Return the [X, Y] coordinate for the center point of the cell that contains the specified text.  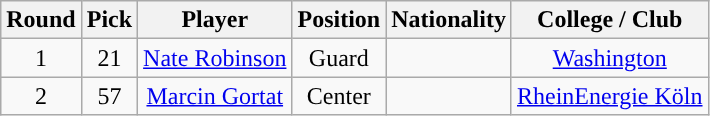
21 [109, 58]
College / Club [610, 20]
Nate Robinson [215, 58]
Pick [109, 20]
Guard [339, 58]
Round [41, 20]
Marcin Gortat [215, 96]
RheinEnergie Köln [610, 96]
Nationality [449, 20]
Washington [610, 58]
2 [41, 96]
57 [109, 96]
Center [339, 96]
Player [215, 20]
1 [41, 58]
Position [339, 20]
